For the text-containing cell, return its midpoint in (X, Y) coordinate format. 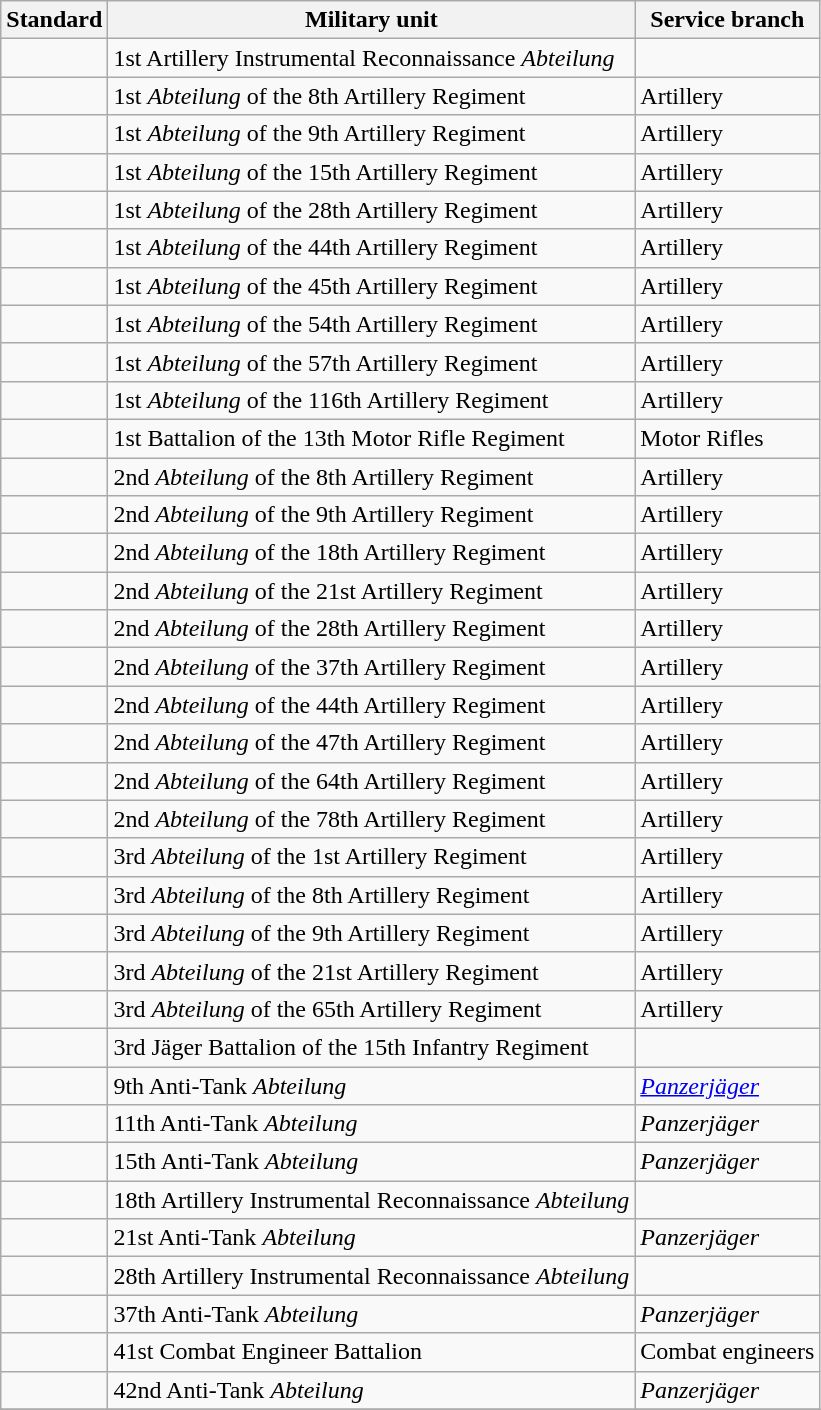
1st Abteilung of the 54th Artillery Regiment (372, 324)
Standard (54, 20)
Combat engineers (728, 1352)
1st Abteilung of the 8th Artillery Regiment (372, 96)
2nd Abteilung of the 44th Artillery Regiment (372, 705)
1st Abteilung of the 15th Artillery Regiment (372, 172)
2nd Abteilung of the 64th Artillery Regiment (372, 781)
21st Anti-Tank Abteilung (372, 1238)
Military unit (372, 20)
9th Anti-Tank Abteilung (372, 1085)
2nd Abteilung of the 78th Artillery Regiment (372, 819)
1st Battalion of the 13th Motor Rifle Regiment (372, 438)
3rd Abteilung of the 1st Artillery Regiment (372, 857)
1st Abteilung of the 9th Artillery Regiment (372, 134)
3rd Jäger Battalion of the 15th Infantry Regiment (372, 1047)
1st Abteilung of the 116th Artillery Regiment (372, 400)
1st Abteilung of the 44th Artillery Regiment (372, 248)
3rd Abteilung of the 9th Artillery Regiment (372, 933)
2nd Abteilung of the 47th Artillery Regiment (372, 743)
42nd Anti-Tank Abteilung (372, 1390)
3rd Abteilung of the 65th Artillery Regiment (372, 1009)
2nd Abteilung of the 37th Artillery Regiment (372, 667)
2nd Abteilung of the 21st Artillery Regiment (372, 591)
1st Abteilung of the 57th Artillery Regiment (372, 362)
1st Abteilung of the 45th Artillery Regiment (372, 286)
1st Artillery Instrumental Reconnaissance Abteilung (372, 58)
15th Anti-Tank Abteilung (372, 1162)
2nd Abteilung of the 8th Artillery Regiment (372, 477)
3rd Abteilung of the 8th Artillery Regiment (372, 895)
2nd Abteilung of the 18th Artillery Regiment (372, 553)
Motor Rifles (728, 438)
28th Artillery Instrumental Reconnaissance Abteilung (372, 1276)
Service branch (728, 20)
18th Artillery Instrumental Reconnaissance Abteilung (372, 1200)
41st Combat Engineer Battalion (372, 1352)
2nd Abteilung of the 9th Artillery Regiment (372, 515)
2nd Abteilung of the 28th Artillery Regiment (372, 629)
11th Anti-Tank Abteilung (372, 1124)
1st Abteilung of the 28th Artillery Regiment (372, 210)
3rd Abteilung of the 21st Artillery Regiment (372, 971)
37th Anti-Tank Abteilung (372, 1314)
